Find where the given text appears and provide that cell's center as [X, Y] coordinate. 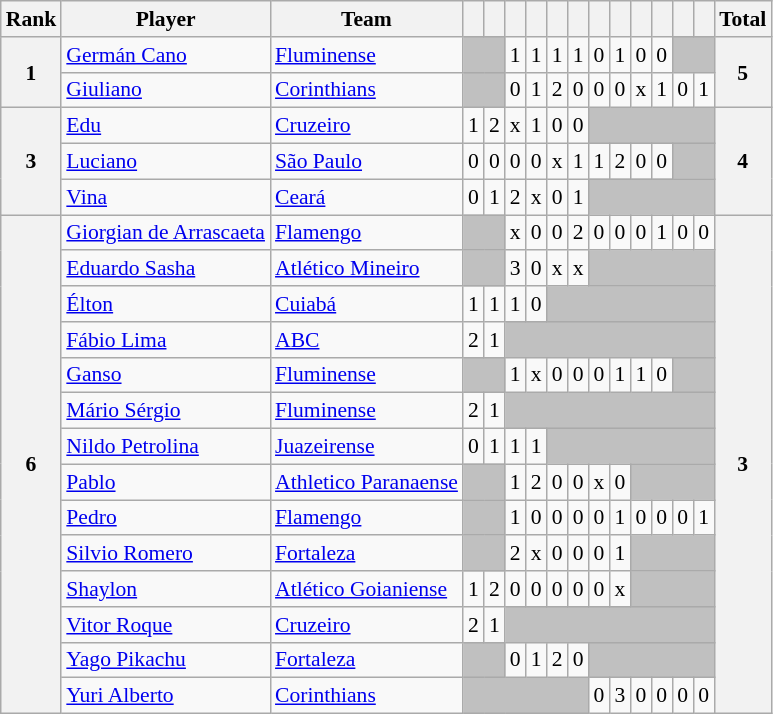
São Paulo [366, 162]
Edu [166, 126]
Mário Sérgio [166, 411]
Luciano [166, 162]
ABC [366, 340]
Athletico Paranaense [366, 482]
Giuliano [166, 90]
Vina [166, 197]
Yuri Alberto [166, 696]
Nildo Petrolina [166, 447]
Silvio Romero [166, 554]
4 [742, 162]
Ceará [366, 197]
Germán Cano [166, 55]
6 [32, 464]
Player [166, 19]
Fábio Lima [166, 340]
Eduardo Sasha [166, 269]
Rank [32, 19]
Élton [166, 304]
Juazeirense [366, 447]
Pablo [166, 482]
Atlético Goianiense [366, 589]
Yago Pikachu [166, 660]
Atlético Mineiro [366, 269]
Total [742, 19]
Team [366, 19]
Shaylon [166, 589]
Vitor Roque [166, 625]
5 [742, 72]
Cuiabá [366, 304]
Ganso [166, 375]
Pedro [166, 518]
Giorgian de Arrascaeta [166, 233]
